Determine the (x, y) coordinate at the center of the cell enclosing the given text.  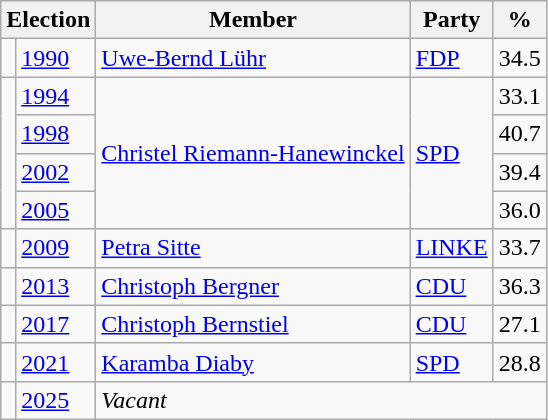
33.1 (520, 96)
27.1 (520, 324)
Christoph Bergner (253, 286)
2021 (56, 362)
36.0 (520, 210)
40.7 (520, 134)
LINKE (452, 248)
Vacant (321, 400)
28.8 (520, 362)
Election (48, 20)
Christel Riemann-Hanewinckel (253, 153)
2009 (56, 248)
Party (452, 20)
1994 (56, 96)
% (520, 20)
Karamba Diaby (253, 362)
36.3 (520, 286)
Petra Sitte (253, 248)
2005 (56, 210)
Uwe-Bernd Lühr (253, 58)
2017 (56, 324)
1990 (56, 58)
39.4 (520, 172)
2002 (56, 172)
2025 (56, 400)
33.7 (520, 248)
Member (253, 20)
Christoph Bernstiel (253, 324)
1998 (56, 134)
34.5 (520, 58)
FDP (452, 58)
2013 (56, 286)
